Locate the cell with the specified text and output its (X, Y) center coordinate. 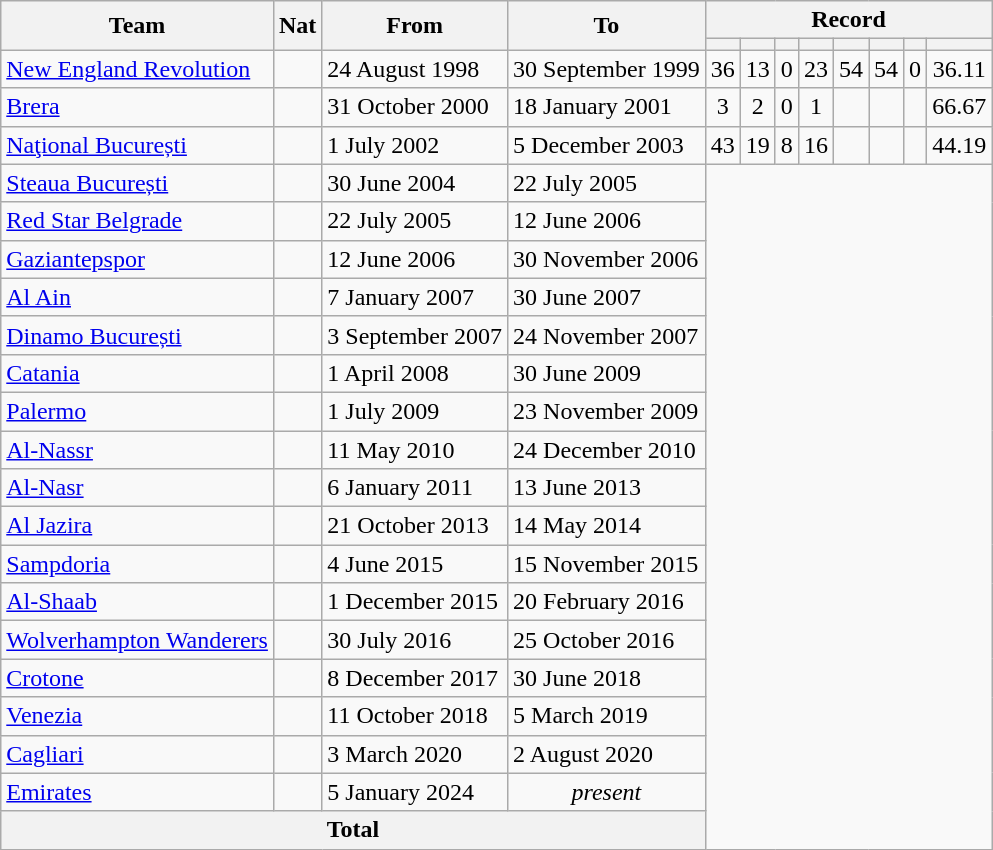
20 February 2016 (607, 602)
23 November 2009 (607, 411)
Al-Shaab (138, 602)
30 November 2006 (607, 259)
1 (816, 107)
24 December 2010 (607, 449)
30 September 1999 (607, 69)
Team (138, 26)
18 January 2001 (607, 107)
Red Star Belgrade (138, 221)
19 (758, 145)
Dinamo București (138, 335)
Steaua București (138, 183)
8 December 2017 (415, 678)
7 January 2007 (415, 297)
4 June 2015 (415, 564)
3 (722, 107)
Al-Nassr (138, 449)
Sampdoria (138, 564)
5 March 2019 (607, 716)
Al Ain (138, 297)
30 June 2007 (607, 297)
2 (758, 107)
66.67 (960, 107)
Cagliari (138, 754)
30 June 2018 (607, 678)
present (607, 792)
Brera (138, 107)
Gaziantepspor (138, 259)
44.19 (960, 145)
30 June 2009 (607, 373)
Total (353, 830)
1 December 2015 (415, 602)
13 (758, 69)
1 April 2008 (415, 373)
5 January 2024 (415, 792)
To (607, 26)
Catania (138, 373)
3 March 2020 (415, 754)
Nat (297, 26)
11 May 2010 (415, 449)
5 December 2003 (607, 145)
Record (848, 20)
21 October 2013 (415, 526)
Wolverhampton Wanderers (138, 640)
43 (722, 145)
New England Revolution (138, 69)
1 July 2009 (415, 411)
2 August 2020 (607, 754)
Naţional București (138, 145)
14 May 2014 (607, 526)
30 June 2004 (415, 183)
Palermo (138, 411)
From (415, 26)
Emirates (138, 792)
Crotone (138, 678)
25 October 2016 (607, 640)
36.11 (960, 69)
30 July 2016 (415, 640)
8 (786, 145)
6 January 2011 (415, 488)
1 July 2002 (415, 145)
Al Jazira (138, 526)
13 June 2013 (607, 488)
11 October 2018 (415, 716)
36 (722, 69)
24 November 2007 (607, 335)
23 (816, 69)
24 August 1998 (415, 69)
15 November 2015 (607, 564)
Venezia (138, 716)
16 (816, 145)
Al-Nasr (138, 488)
31 October 2000 (415, 107)
3 September 2007 (415, 335)
